Pinpoint the cell where the given text exists, returning its (X, Y) midpoint coordinate. 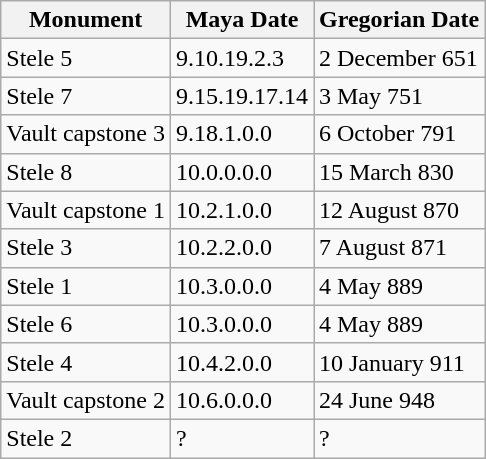
Stele 7 (86, 96)
12 August 870 (400, 210)
Gregorian Date (400, 20)
7 August 871 (400, 248)
2 December 651 (400, 58)
Maya Date (242, 20)
10.6.0.0.0 (242, 400)
Vault capstone 1 (86, 210)
Stele 1 (86, 286)
3 May 751 (400, 96)
10.2.1.0.0 (242, 210)
Vault capstone 3 (86, 134)
Stele 4 (86, 362)
Stele 5 (86, 58)
Vault capstone 2 (86, 400)
Stele 6 (86, 324)
10 January 911 (400, 362)
10.2.2.0.0 (242, 248)
9.15.19.17.14 (242, 96)
10.0.0.0.0 (242, 172)
Stele 2 (86, 438)
Monument (86, 20)
Stele 8 (86, 172)
15 March 830 (400, 172)
6 October 791 (400, 134)
9.18.1.0.0 (242, 134)
10.4.2.0.0 (242, 362)
9.10.19.2.3 (242, 58)
24 June 948 (400, 400)
Stele 3 (86, 248)
